Detect which cell encompasses the target text, then output its (x, y) center coordinate. 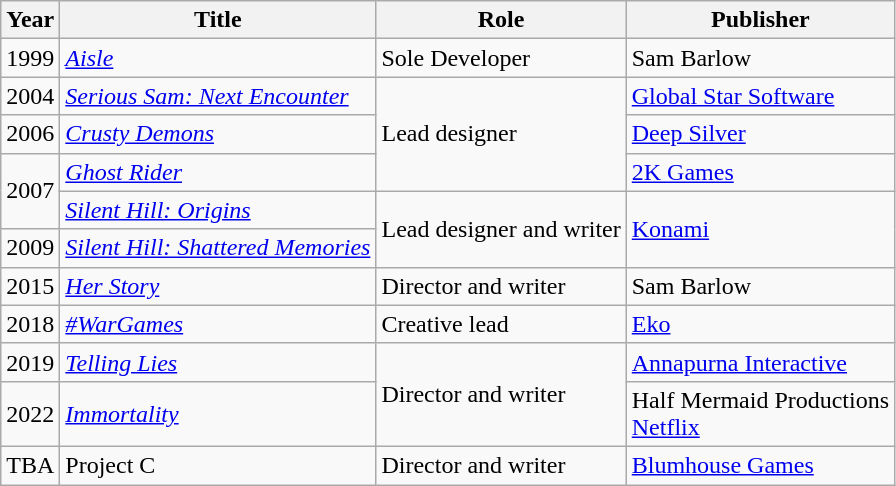
2K Games (760, 172)
Ghost Rider (218, 172)
2015 (30, 286)
Global Star Software (760, 96)
2004 (30, 96)
Lead designer and writer (501, 229)
Half Mermaid ProductionsNetflix (760, 414)
Year (30, 20)
Sole Developer (501, 58)
2007 (30, 191)
Her Story (218, 286)
Lead designer (501, 134)
2006 (30, 134)
Eko (760, 324)
2022 (30, 414)
2009 (30, 248)
Aisle (218, 58)
Crusty Demons (218, 134)
Silent Hill: Shattered Memories (218, 248)
Serious Sam: Next Encounter (218, 96)
Silent Hill: Origins (218, 210)
Publisher (760, 20)
Creative lead (501, 324)
TBA (30, 465)
Project C (218, 465)
2019 (30, 362)
1999 (30, 58)
Role (501, 20)
Telling Lies (218, 362)
#WarGames (218, 324)
Annapurna Interactive (760, 362)
Konami (760, 229)
Deep Silver (760, 134)
2018 (30, 324)
Blumhouse Games (760, 465)
Title (218, 20)
Immortality (218, 414)
